Extract the [X, Y] coordinate from the center of the cell holding the provided text.  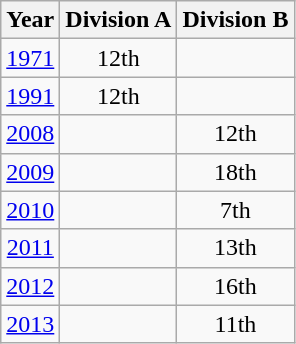
2009 [30, 172]
2012 [30, 286]
2010 [30, 210]
2011 [30, 248]
2013 [30, 324]
18th [236, 172]
Year [30, 20]
13th [236, 248]
Division A [118, 20]
7th [236, 210]
Division B [236, 20]
16th [236, 286]
2008 [30, 134]
1991 [30, 96]
11th [236, 324]
1971 [30, 58]
